Extract the (X, Y) coordinate from the center of the cell holding the provided text.  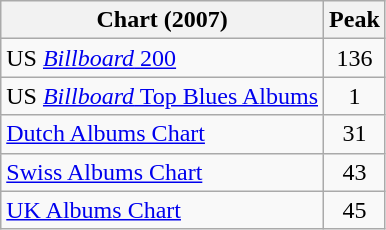
US Billboard Top Blues Albums (162, 96)
43 (355, 172)
US Billboard 200 (162, 58)
Chart (2007) (162, 20)
1 (355, 96)
Peak (355, 20)
31 (355, 134)
Dutch Albums Chart (162, 134)
Swiss Albums Chart (162, 172)
45 (355, 210)
136 (355, 58)
UK Albums Chart (162, 210)
